Find where the given text appears and provide that cell's center as [x, y] coordinate. 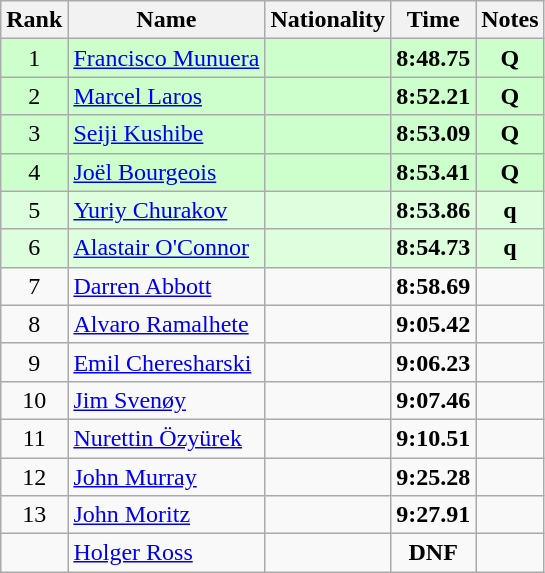
1 [34, 58]
Alvaro Ramalhete [166, 324]
Seiji Kushibe [166, 134]
Rank [34, 20]
9:07.46 [434, 400]
8:58.69 [434, 286]
Time [434, 20]
9 [34, 362]
John Moritz [166, 515]
13 [34, 515]
Joël Bourgeois [166, 172]
Darren Abbott [166, 286]
Jim Svenøy [166, 400]
Francisco Munuera [166, 58]
Alastair O'Connor [166, 248]
8:53.09 [434, 134]
Name [166, 20]
6 [34, 248]
8 [34, 324]
2 [34, 96]
5 [34, 210]
3 [34, 134]
7 [34, 286]
9:06.23 [434, 362]
John Murray [166, 477]
Nationality [328, 20]
Nurettin Özyürek [166, 438]
12 [34, 477]
Emil Cheresharski [166, 362]
8:54.73 [434, 248]
Yuriy Churakov [166, 210]
Marcel Laros [166, 96]
10 [34, 400]
8:53.41 [434, 172]
4 [34, 172]
Notes [510, 20]
8:52.21 [434, 96]
11 [34, 438]
8:53.86 [434, 210]
9:25.28 [434, 477]
9:27.91 [434, 515]
DNF [434, 553]
8:48.75 [434, 58]
9:05.42 [434, 324]
9:10.51 [434, 438]
Holger Ross [166, 553]
